Return the (x, y) coordinate for the center point of the cell that contains the specified text.  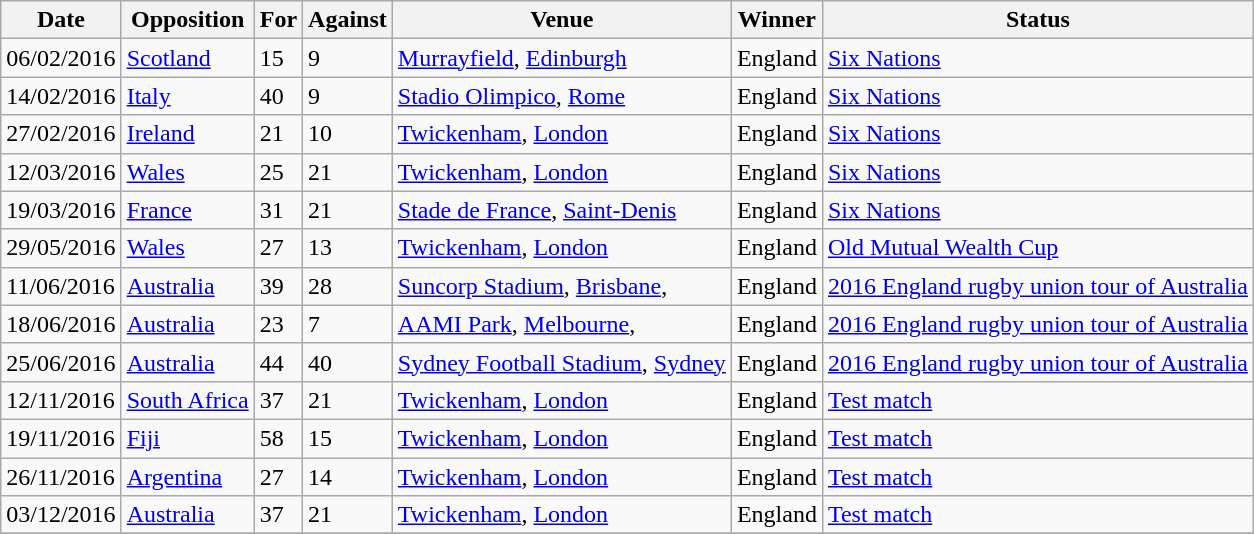
South Africa (188, 400)
18/06/2016 (61, 324)
31 (278, 210)
06/02/2016 (61, 58)
Stade de France, Saint-Denis (562, 210)
Venue (562, 20)
Suncorp Stadium, Brisbane, (562, 286)
Ireland (188, 134)
Sydney Football Stadium, Sydney (562, 362)
19/03/2016 (61, 210)
7 (348, 324)
14 (348, 477)
Against (348, 20)
Opposition (188, 20)
For (278, 20)
25/06/2016 (61, 362)
10 (348, 134)
19/11/2016 (61, 438)
Argentina (188, 477)
44 (278, 362)
Stadio Olimpico, Rome (562, 96)
12/11/2016 (61, 400)
58 (278, 438)
Status (1038, 20)
29/05/2016 (61, 248)
Date (61, 20)
03/12/2016 (61, 515)
Italy (188, 96)
AAMI Park, Melbourne, (562, 324)
France (188, 210)
Murrayfield, Edinburgh (562, 58)
11/06/2016 (61, 286)
12/03/2016 (61, 172)
25 (278, 172)
39 (278, 286)
Winner (776, 20)
23 (278, 324)
26/11/2016 (61, 477)
28 (348, 286)
14/02/2016 (61, 96)
Scotland (188, 58)
13 (348, 248)
27/02/2016 (61, 134)
Fiji (188, 438)
Old Mutual Wealth Cup (1038, 248)
